Capture the cell that displays the provided text and extract its (X, Y) central coordinate. 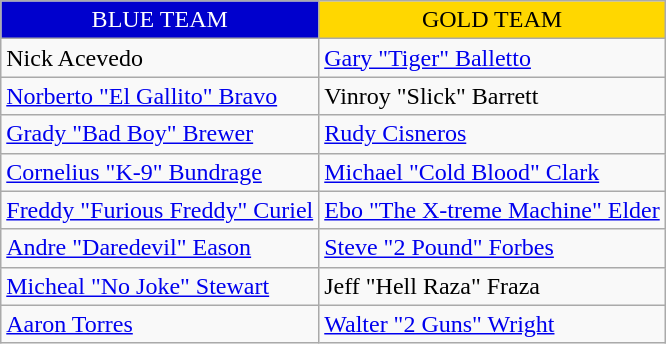
Jeff "Hell Raza" Fraza (492, 286)
Aaron Torres (160, 324)
Michael "Cold Blood" Clark (492, 172)
Andre "Daredevil" Eason (160, 248)
Freddy "Furious Freddy" Curiel (160, 210)
Walter "2 Guns" Wright (492, 324)
Nick Acevedo (160, 58)
BLUE TEAM (160, 20)
Micheal "No Joke" Stewart (160, 286)
Ebo "The X-treme Machine" Elder (492, 210)
GOLD TEAM (492, 20)
Gary "Tiger" Balletto (492, 58)
Grady "Bad Boy" Brewer (160, 134)
Cornelius "K-9" Bundrage (160, 172)
Steve "2 Pound" Forbes (492, 248)
Norberto "El Gallito" Bravo (160, 96)
Rudy Cisneros (492, 134)
Vinroy "Slick" Barrett (492, 96)
